Provide the (x, y) coordinate of the cell's center where the given text is located.  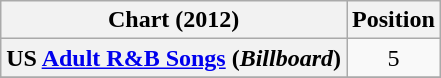
Chart (2012) (174, 20)
US Adult R&B Songs (Billboard) (174, 58)
Position (394, 20)
5 (394, 58)
